Return (X, Y) of the center of cell containing provided text 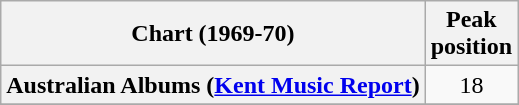
Australian Albums (Kent Music Report) (213, 85)
Peakposition (471, 34)
Chart (1969-70) (213, 34)
18 (471, 85)
